Pinpoint the cell where the given text exists, returning its (x, y) midpoint coordinate. 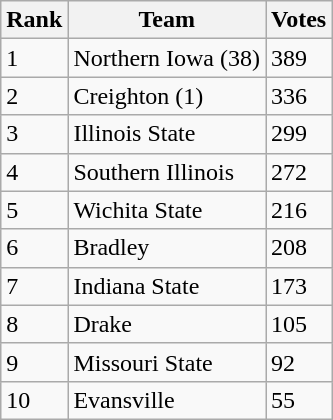
Illinois State (167, 134)
389 (299, 58)
Southern Illinois (167, 172)
6 (34, 248)
272 (299, 172)
92 (299, 362)
10 (34, 400)
Creighton (1) (167, 96)
208 (299, 248)
Northern Iowa (38) (167, 58)
9 (34, 362)
2 (34, 96)
5 (34, 210)
1 (34, 58)
216 (299, 210)
Drake (167, 324)
Votes (299, 20)
Team (167, 20)
3 (34, 134)
105 (299, 324)
336 (299, 96)
8 (34, 324)
Bradley (167, 248)
Indiana State (167, 286)
173 (299, 286)
4 (34, 172)
Wichita State (167, 210)
Rank (34, 20)
299 (299, 134)
Evansville (167, 400)
55 (299, 400)
Missouri State (167, 362)
7 (34, 286)
